From the cell containing the given text, extract its center point as (X, Y) coordinate. 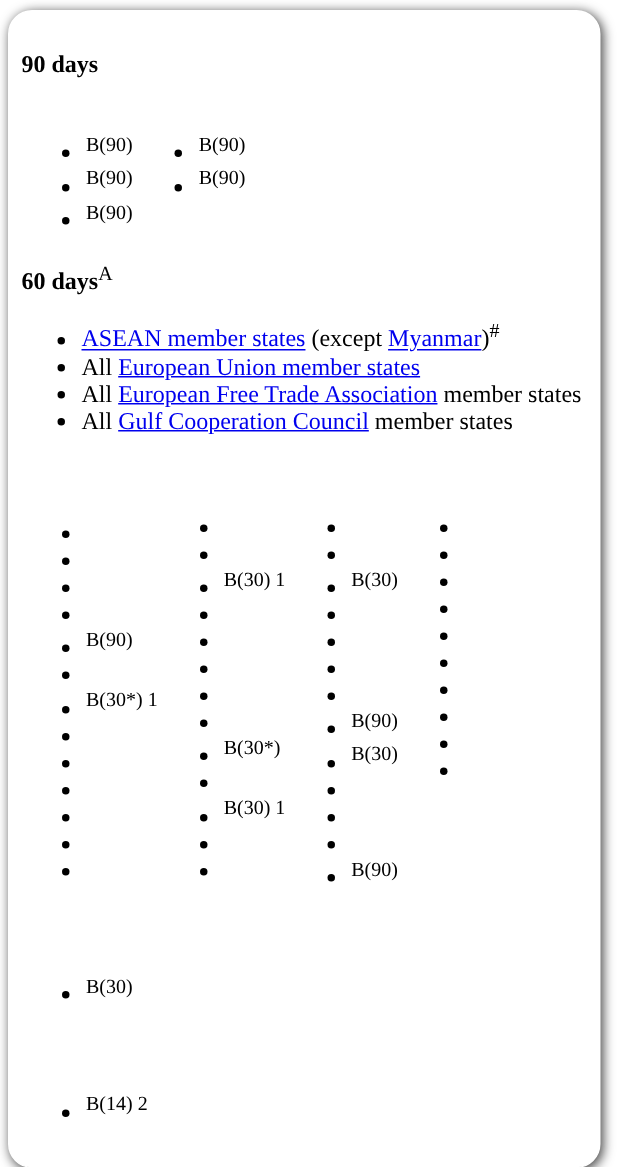
B(30)B(90)B(30)B(90) (345, 688)
B(14) 2 (86, 1094)
B(30) 1B(30*)B(30) 1 (224, 688)
B(30) (79, 978)
B(90)B(90)B(90) (79, 169)
B(90)B(90) (192, 169)
B(90)B(30*) 1 (92, 688)
